Return (X, Y) of the center of cell containing provided text 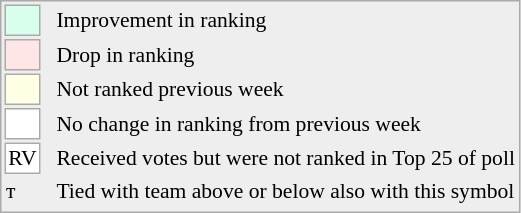
т (22, 191)
RV (22, 158)
Not ranked previous week (286, 90)
Tied with team above or below also with this symbol (286, 191)
Received votes but were not ranked in Top 25 of poll (286, 158)
No change in ranking from previous week (286, 124)
Improvement in ranking (286, 20)
Drop in ranking (286, 55)
